Output the (x, y) coordinate of the center of the cell containing the given text.  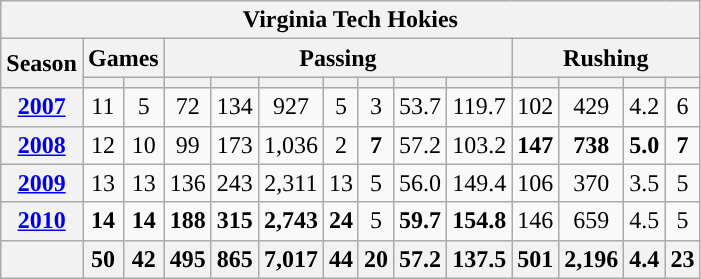
5.0 (644, 145)
20 (376, 259)
659 (592, 221)
3 (376, 107)
44 (340, 259)
2009 (42, 183)
50 (102, 259)
4.5 (644, 221)
2,743 (290, 221)
136 (188, 183)
6 (682, 107)
370 (592, 183)
Rushing (606, 58)
119.7 (480, 107)
23 (682, 259)
2010 (42, 221)
53.7 (420, 107)
2008 (42, 145)
146 (536, 221)
865 (234, 259)
137.5 (480, 259)
501 (536, 259)
243 (234, 183)
134 (234, 107)
10 (144, 145)
99 (188, 145)
1,036 (290, 145)
495 (188, 259)
173 (234, 145)
927 (290, 107)
106 (536, 183)
4.2 (644, 107)
12 (102, 145)
188 (188, 221)
4.4 (644, 259)
149.4 (480, 183)
72 (188, 107)
11 (102, 107)
738 (592, 145)
56.0 (420, 183)
24 (340, 221)
7,017 (290, 259)
Virginia Tech Hokies (350, 20)
Games (123, 58)
Passing (338, 58)
42 (144, 259)
154.8 (480, 221)
102 (536, 107)
103.2 (480, 145)
2 (340, 145)
429 (592, 107)
2,311 (290, 183)
315 (234, 221)
147 (536, 145)
2,196 (592, 259)
59.7 (420, 221)
Season (42, 64)
2007 (42, 107)
3.5 (644, 183)
